Search for the cell housing the specified text and yield its [x, y] center coordinate. 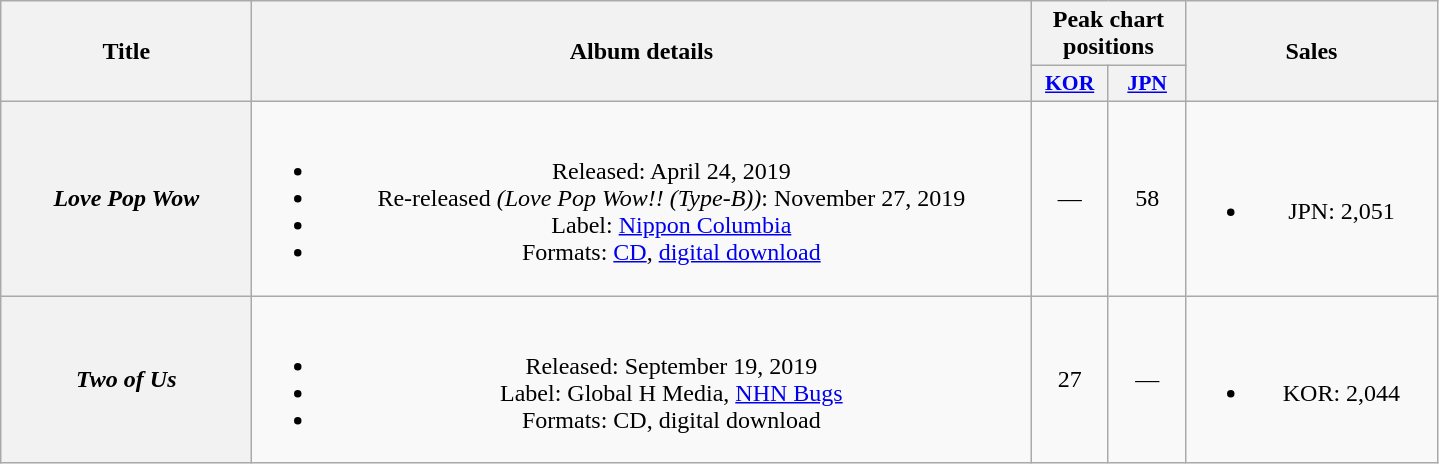
JPN [1147, 84]
JPN: 2,051 [1312, 198]
27 [1070, 380]
KOR [1070, 84]
Love Pop Wow [126, 198]
Album details [642, 52]
Released: April 24, 2019 Re-released (Love Pop Wow!! (Type-B)): November 27, 2019 Label: Nippon ColumbiaFormats: CD, digital download [642, 198]
Sales [1312, 52]
58 [1147, 198]
Two of Us [126, 380]
Peak chart positions [1108, 34]
Released: September 19, 2019 Label: Global H Media, NHN BugsFormats: CD, digital download [642, 380]
KOR: 2,044 [1312, 380]
Title [126, 52]
